Scan for the cell matching the given text and deliver its [X, Y] coordinate at center. 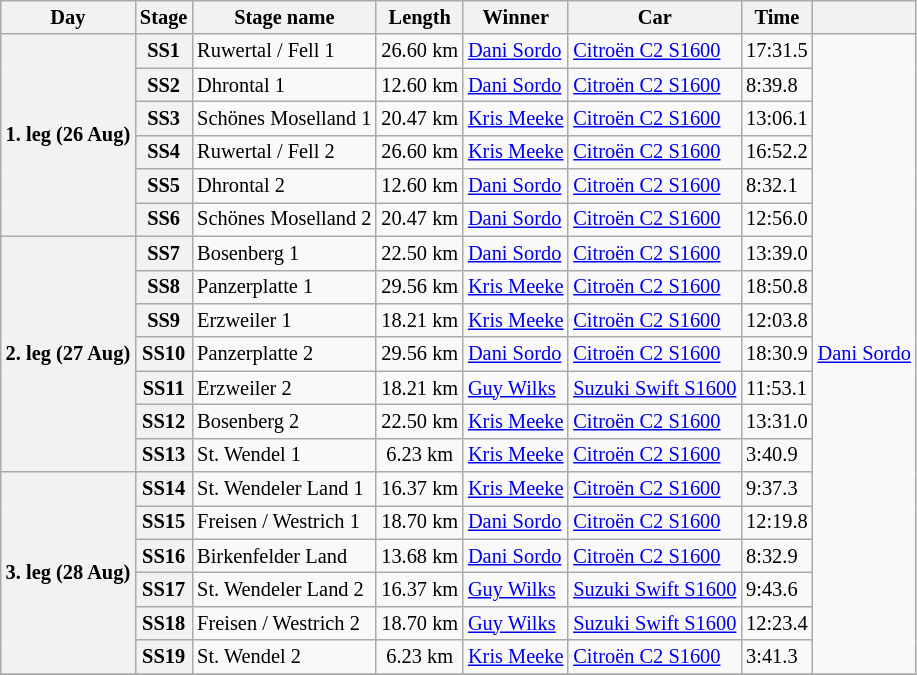
Ruwertal / Fell 1 [284, 51]
SS19 [164, 657]
SS11 [164, 388]
Day [68, 17]
SS5 [164, 186]
13:39.0 [776, 253]
3:40.9 [776, 455]
SS17 [164, 589]
12:56.0 [776, 219]
3:41.3 [776, 657]
9:37.3 [776, 489]
Bosenberg 2 [284, 421]
SS16 [164, 556]
13:06.1 [776, 118]
St. Wendel 1 [284, 455]
SS18 [164, 623]
Erzweiler 1 [284, 320]
18:30.9 [776, 354]
SS4 [164, 152]
St. Wendeler Land 2 [284, 589]
SS6 [164, 219]
Length [420, 17]
12:23.4 [776, 623]
13:31.0 [776, 421]
SS10 [164, 354]
17:31.5 [776, 51]
8:32.9 [776, 556]
Schönes Moselland 2 [284, 219]
3. leg (28 Aug) [68, 573]
18:50.8 [776, 287]
Dhrontal 2 [284, 186]
SS3 [164, 118]
SS8 [164, 287]
12:03.8 [776, 320]
SS9 [164, 320]
Schönes Moselland 1 [284, 118]
Bosenberg 1 [284, 253]
SS13 [164, 455]
Birkenfelder Land [284, 556]
St. Wendel 2 [284, 657]
13.68 km [420, 556]
16:52.2 [776, 152]
Panzerplatte 2 [284, 354]
Freisen / Westrich 1 [284, 522]
Stage [164, 17]
1. leg (26 Aug) [68, 135]
12:19.8 [776, 522]
Ruwertal / Fell 2 [284, 152]
Erzweiler 2 [284, 388]
8:39.8 [776, 85]
St. Wendeler Land 1 [284, 489]
Panzerplatte 1 [284, 287]
SS7 [164, 253]
SS15 [164, 522]
SS12 [164, 421]
8:32.1 [776, 186]
SS14 [164, 489]
Freisen / Westrich 2 [284, 623]
Dhrontal 1 [284, 85]
Time [776, 17]
Stage name [284, 17]
SS1 [164, 51]
SS2 [164, 85]
Car [654, 17]
11:53.1 [776, 388]
Winner [516, 17]
2. leg (27 Aug) [68, 354]
9:43.6 [776, 589]
